Return [X, Y] of the center of cell containing provided text 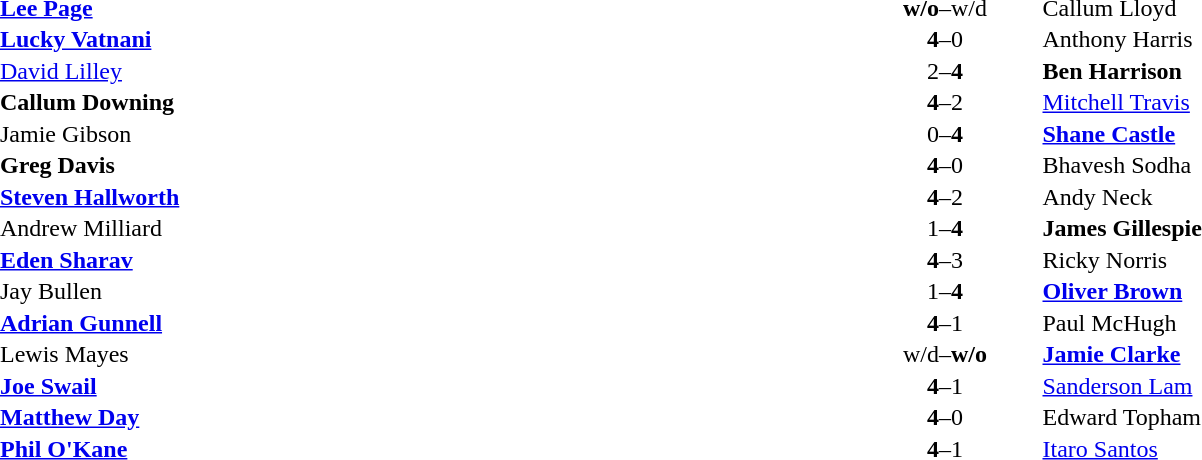
0–4 [944, 134]
2–4 [944, 71]
w/d–w/o [944, 355]
4–3 [944, 260]
